Identify which cell holds the provided text, then report its [x, y] central coordinate. 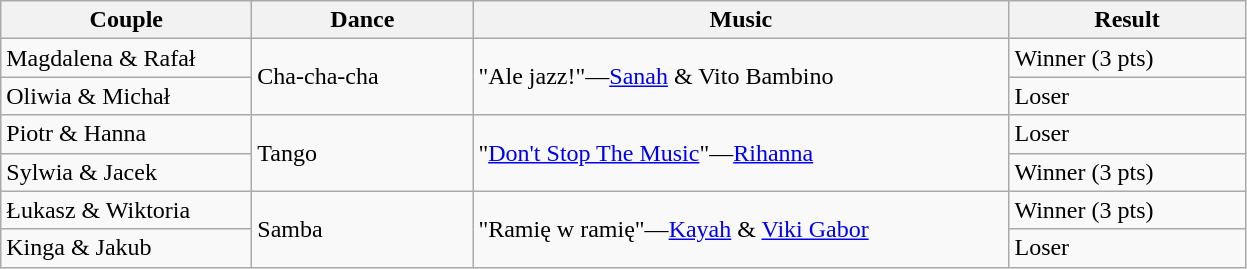
Oliwia & Michał [126, 96]
Tango [362, 153]
Couple [126, 20]
Cha-cha-cha [362, 77]
Łukasz & Wiktoria [126, 210]
Music [741, 20]
"Don't Stop The Music"—Rihanna [741, 153]
Piotr & Hanna [126, 134]
Dance [362, 20]
Magdalena & Rafał [126, 58]
Kinga & Jakub [126, 248]
Sylwia & Jacek [126, 172]
"Ramię w ramię"—Kayah & Viki Gabor [741, 229]
"Ale jazz!"—Sanah & Vito Bambino [741, 77]
Result [1127, 20]
Samba [362, 229]
